Detect which cell encompasses the target text, then output its (X, Y) center coordinate. 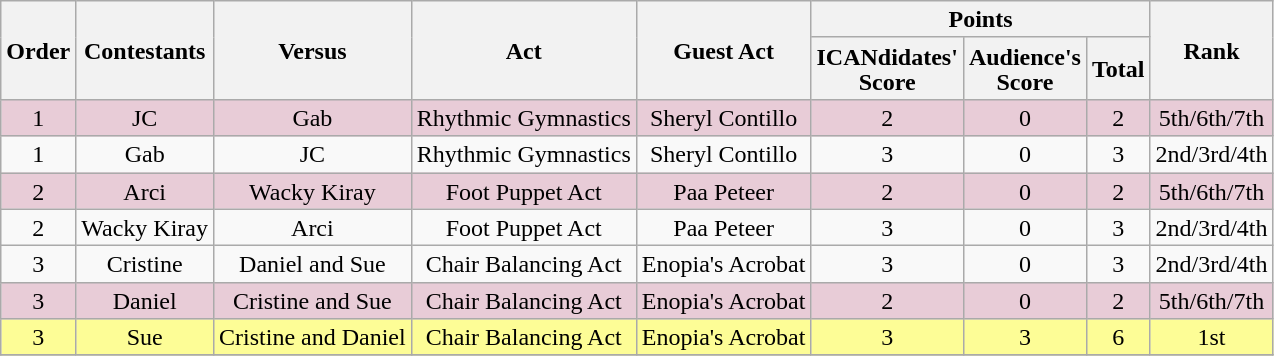
Cristine (145, 264)
Cristine and Sue (313, 300)
Cristine and Daniel (313, 338)
ICANdidates'Score (887, 68)
Daniel and Sue (313, 264)
Guest Act (724, 50)
Audience'sScore (1024, 68)
6 (1118, 338)
Sue (145, 338)
Act (524, 50)
Rank (1212, 50)
Contestants (145, 50)
Order (38, 50)
Versus (313, 50)
Points (980, 20)
Daniel (145, 300)
1st (1212, 338)
Total (1118, 68)
